Extract the (X, Y) coordinate from the center of the cell holding the provided text.  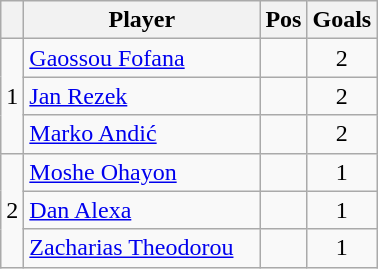
Gaossou Fofana (142, 58)
Player (142, 20)
Dan Alexa (142, 210)
Goals (342, 20)
Moshe Ohayon (142, 172)
Zacharias Theodorou (142, 248)
Jan Rezek (142, 96)
Marko Andić (142, 134)
Pos (284, 20)
